Pinpoint the cell where the given text exists, returning its [X, Y] midpoint coordinate. 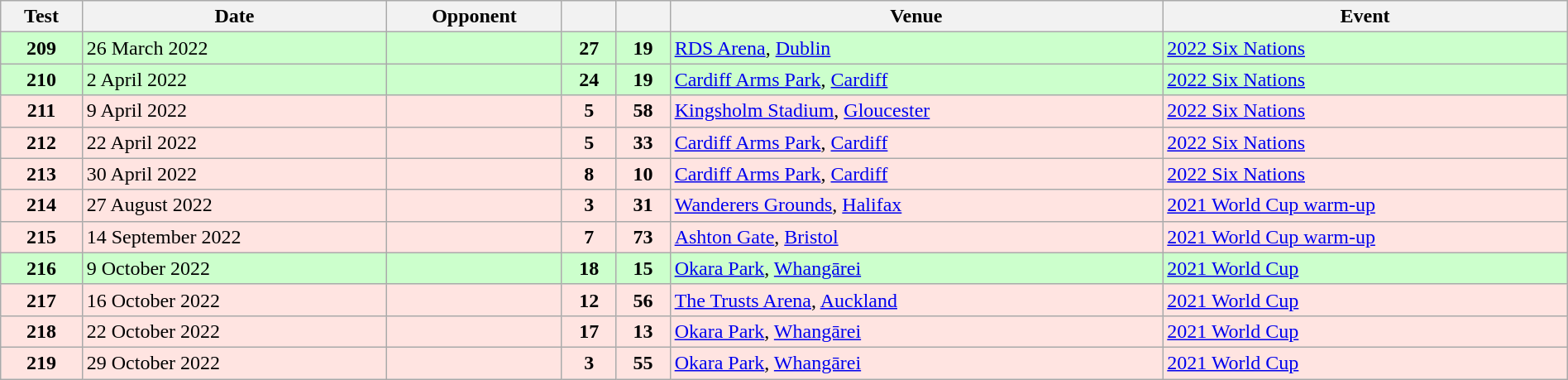
27 August 2022 [234, 205]
26 March 2022 [234, 48]
211 [41, 111]
Wanderers Grounds, Halifax [916, 205]
55 [643, 363]
210 [41, 79]
17 [589, 331]
9 April 2022 [234, 111]
Event [1365, 17]
58 [643, 111]
219 [41, 363]
213 [41, 174]
Ashton Gate, Bristol [916, 237]
27 [589, 48]
9 October 2022 [234, 268]
33 [643, 142]
RDS Arena, Dublin [916, 48]
217 [41, 300]
22 April 2022 [234, 142]
Date [234, 17]
The Trusts Arena, Auckland [916, 300]
Test [41, 17]
22 October 2022 [234, 331]
73 [643, 237]
16 October 2022 [234, 300]
31 [643, 205]
218 [41, 331]
30 April 2022 [234, 174]
215 [41, 237]
13 [643, 331]
24 [589, 79]
56 [643, 300]
Venue [916, 17]
216 [41, 268]
212 [41, 142]
Kingsholm Stadium, Gloucester [916, 111]
15 [643, 268]
2 April 2022 [234, 79]
214 [41, 205]
29 October 2022 [234, 363]
14 September 2022 [234, 237]
8 [589, 174]
18 [589, 268]
Opponent [475, 17]
10 [643, 174]
7 [589, 237]
209 [41, 48]
12 [589, 300]
